For the text-containing cell, return its midpoint in [X, Y] coordinate format. 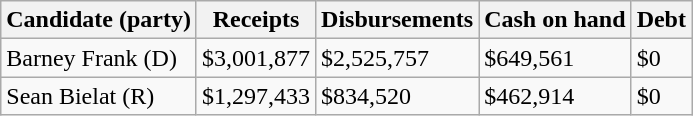
Debt [661, 20]
Candidate (party) [99, 20]
$3,001,877 [256, 58]
Receipts [256, 20]
$834,520 [398, 96]
$1,297,433 [256, 96]
Barney Frank (D) [99, 58]
Disbursements [398, 20]
$2,525,757 [398, 58]
$462,914 [555, 96]
Cash on hand [555, 20]
$649,561 [555, 58]
Sean Bielat (R) [99, 96]
